Capture the cell that displays the provided text and extract its [X, Y] central coordinate. 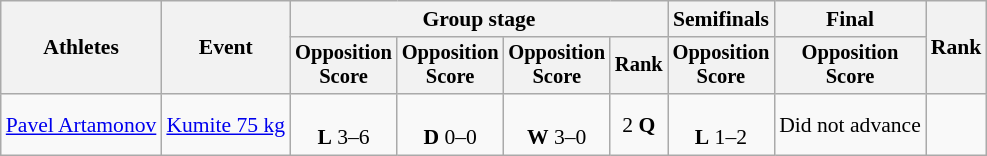
2 Q [639, 124]
Final [850, 19]
Did not advance [850, 124]
D 0–0 [450, 124]
Group stage [478, 19]
W 3–0 [556, 124]
L 1–2 [722, 124]
Semifinals [722, 19]
Event [226, 48]
L 3–6 [344, 124]
Pavel Artamonov [82, 124]
Kumite 75 kg [226, 124]
Athletes [82, 48]
